Detect which cell encompasses the target text, then output its (x, y) center coordinate. 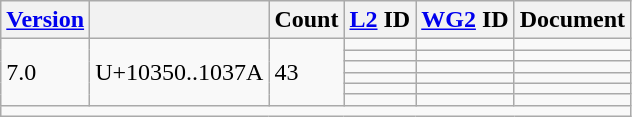
Document (572, 20)
7.0 (46, 72)
Count (306, 20)
43 (306, 72)
WG2 ID (465, 20)
Version (46, 20)
U+10350..1037A (180, 72)
L2 ID (380, 20)
